Pinpoint the cell where the given text exists, returning its [x, y] midpoint coordinate. 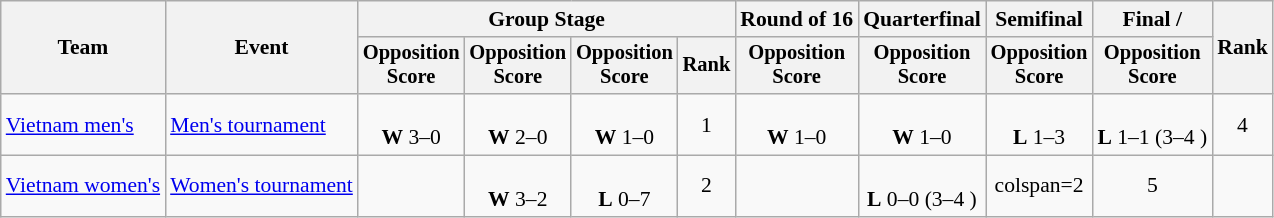
Round of 16 [796, 19]
2 [707, 186]
Group Stage [546, 19]
W 3–2 [518, 186]
Final / [1152, 19]
1 [707, 124]
Vietnam women's [83, 186]
Men's tournament [262, 124]
4 [1242, 124]
colspan=2 [1040, 186]
L 0–7 [624, 186]
Event [262, 48]
Vietnam men's [83, 124]
W 3–0 [412, 124]
5 [1152, 186]
Team [83, 48]
Quarterfinal [922, 19]
L 1–3 [1040, 124]
L 0–0 (3–4 ) [922, 186]
W 2–0 [518, 124]
L 1–1 (3–4 ) [1152, 124]
Semifinal [1040, 19]
Women's tournament [262, 186]
